Locate the cell with the specified text and output its [x, y] center coordinate. 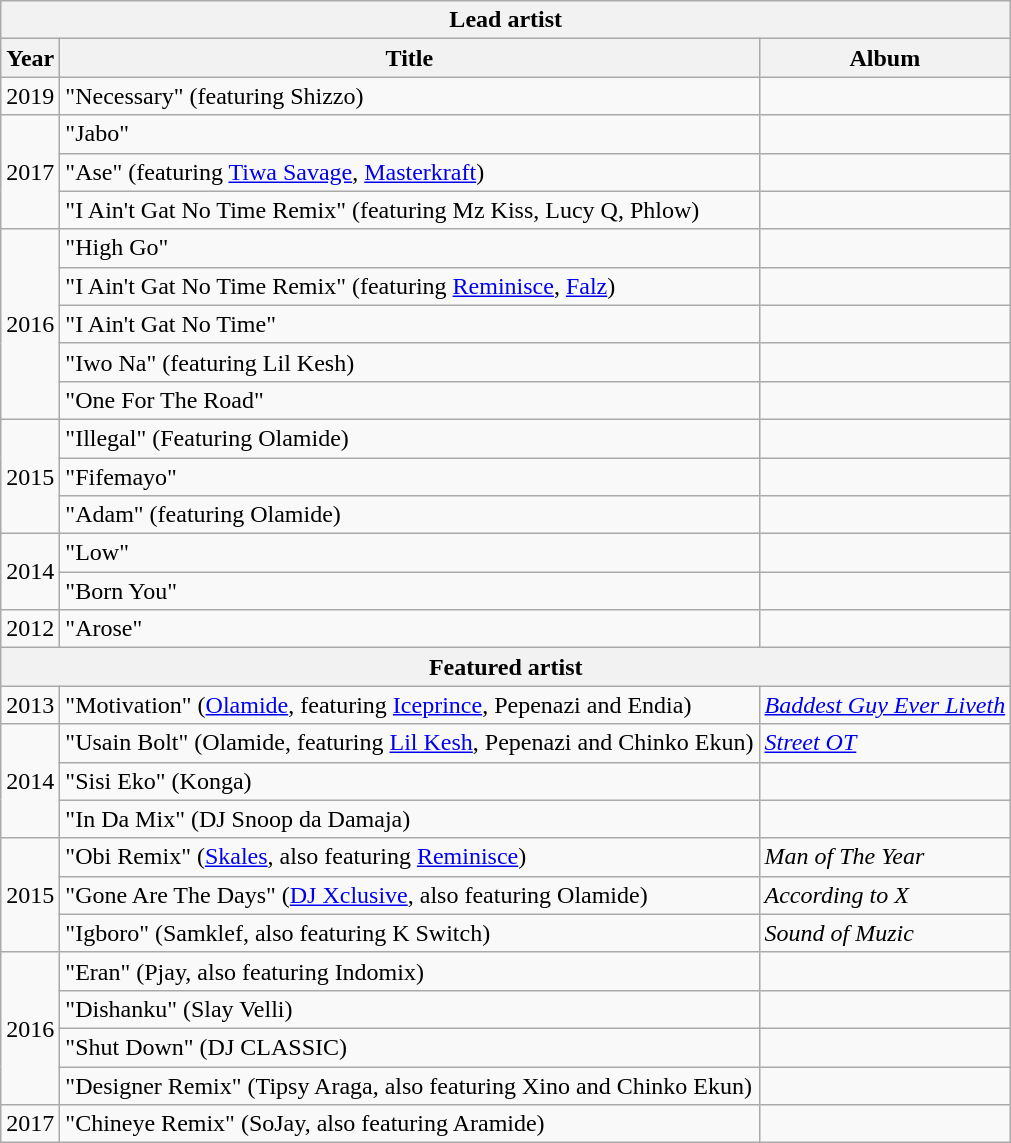
"Sisi Eko" (Konga) [410, 781]
"Chineye Remix" (SoJay, also featuring Aramide) [410, 1124]
Sound of Muzic [885, 933]
"Dishanku" (Slay Velli) [410, 1009]
"Necessary" (featuring Shizzo) [410, 96]
"I Ain't Gat No Time Remix" (featuring Reminisce, Falz) [410, 286]
Baddest Guy Ever Liveth [885, 705]
"One For The Road" [410, 400]
"High Go" [410, 248]
"Low" [410, 553]
Lead artist [506, 20]
2013 [30, 705]
"Designer Remix" (Tipsy Araga, also featuring Xino and Chinko Ekun) [410, 1085]
"Igboro" (Samklef, also featuring K Switch) [410, 933]
"Arose" [410, 629]
2012 [30, 629]
"In Da Mix" (DJ Snoop da Damaja) [410, 819]
Street OT [885, 743]
According to X [885, 895]
Man of The Year [885, 857]
"I Ain't Gat No Time Remix" (featuring Mz Kiss, Lucy Q, Phlow) [410, 210]
"Usain Bolt" (Olamide, featuring Lil Kesh, Pepenazi and Chinko Ekun) [410, 743]
"Adam" (featuring Olamide) [410, 515]
2019 [30, 96]
"Gone Are The Days" (DJ Xclusive, also featuring Olamide) [410, 895]
"Iwo Na" (featuring Lil Kesh) [410, 362]
"Ase" (featuring Tiwa Savage, Masterkraft) [410, 172]
"Illegal" (Featuring Olamide) [410, 438]
"Obi Remix" (Skales, also featuring Reminisce) [410, 857]
"Eran" (Pjay, also featuring Indomix) [410, 971]
Title [410, 58]
"I Ain't Gat No Time" [410, 324]
Featured artist [506, 667]
"Shut Down" (DJ CLASSIC) [410, 1047]
Year [30, 58]
Album [885, 58]
"Motivation" (Olamide, featuring Iceprince, Pepenazi and Endia) [410, 705]
"Jabo" [410, 134]
"Born You" [410, 591]
"Fifemayo" [410, 477]
